Scan for the cell matching the given text and deliver its [x, y] coordinate at center. 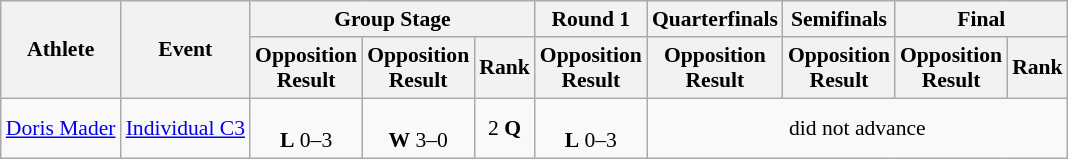
Event [186, 50]
Group Stage [392, 19]
2 Q [504, 128]
Round 1 [591, 19]
W 3–0 [418, 128]
Quarterfinals [715, 19]
Individual C3 [186, 128]
Doris Mader [61, 128]
Semifinals [839, 19]
Final [982, 19]
Athlete [61, 50]
did not advance [858, 128]
